Pinpoint the cell where the given text exists, returning its (X, Y) midpoint coordinate. 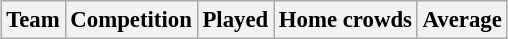
Home crowds (346, 20)
Competition (131, 20)
Team (33, 20)
Played (235, 20)
Average (462, 20)
